Detect which cell encompasses the target text, then output its (x, y) center coordinate. 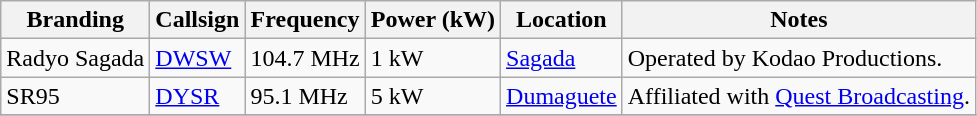
95.1 MHz (305, 96)
Location (562, 20)
Notes (798, 20)
Affiliated with Quest Broadcasting. (798, 96)
DYSR (198, 96)
1 kW (432, 58)
DWSW (198, 58)
Operated by Kodao Productions. (798, 58)
Power (kW) (432, 20)
Frequency (305, 20)
5 kW (432, 96)
Radyo Sagada (76, 58)
SR95 (76, 96)
Sagada (562, 58)
104.7 MHz (305, 58)
Dumaguete (562, 96)
Callsign (198, 20)
Branding (76, 20)
